Provide the (X, Y) coordinate of the cell's center where the given text is located.  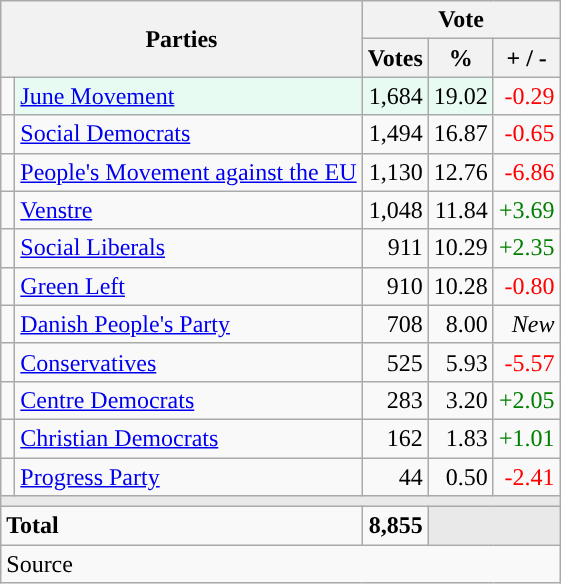
-0.29 (526, 96)
Conservatives (188, 362)
People's Movement against the EU (188, 172)
Green Left (188, 286)
10.28 (460, 286)
10.29 (460, 248)
Votes (395, 58)
44 (395, 477)
-0.65 (526, 134)
+3.69 (526, 210)
1.83 (460, 438)
-2.41 (526, 477)
911 (395, 248)
Vote (461, 20)
1,684 (395, 96)
12.76 (460, 172)
+ / - (526, 58)
525 (395, 362)
Total (182, 526)
Social Democrats (188, 134)
11.84 (460, 210)
Source (280, 564)
1,130 (395, 172)
16.87 (460, 134)
0.50 (460, 477)
8,855 (395, 526)
Parties (182, 39)
Progress Party (188, 477)
-6.86 (526, 172)
-5.57 (526, 362)
Centre Democrats (188, 400)
Social Liberals (188, 248)
8.00 (460, 324)
-0.80 (526, 286)
+2.35 (526, 248)
1,494 (395, 134)
5.93 (460, 362)
283 (395, 400)
708 (395, 324)
June Movement (188, 96)
% (460, 58)
162 (395, 438)
+2.05 (526, 400)
Christian Democrats (188, 438)
Danish People's Party (188, 324)
3.20 (460, 400)
19.02 (460, 96)
Venstre (188, 210)
+1.01 (526, 438)
1,048 (395, 210)
910 (395, 286)
New (526, 324)
